Capture the cell that displays the provided text and extract its [X, Y] central coordinate. 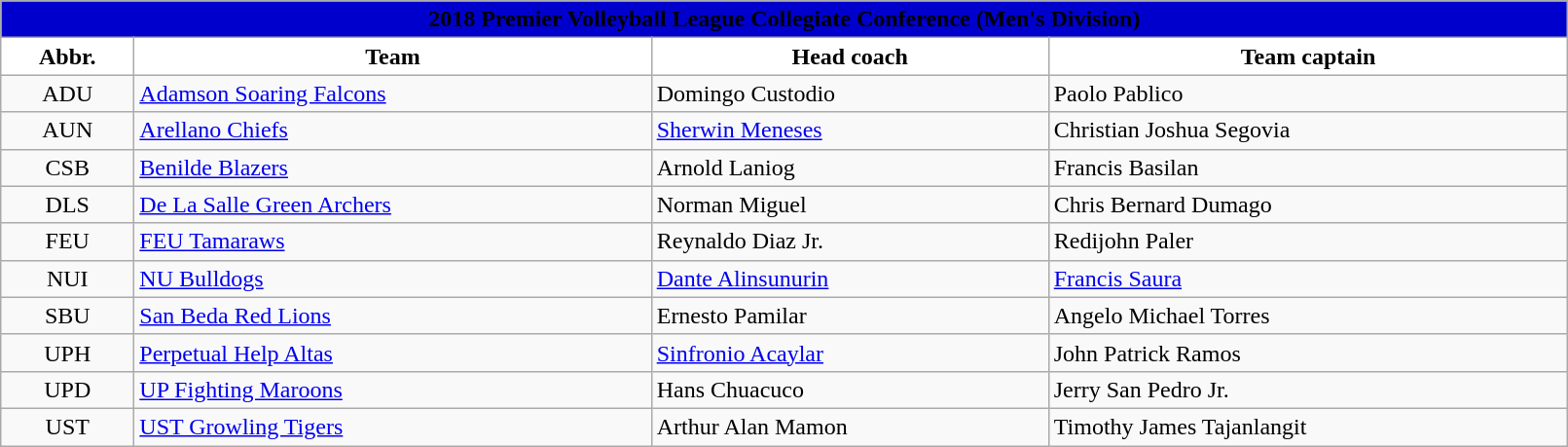
Abbr. [68, 56]
San Beda Red Lions [393, 316]
DLS [68, 205]
John Patrick Ramos [1308, 353]
Redijohn Paler [1308, 242]
Christian Joshua Segovia [1308, 130]
Ernesto Pamilar [850, 316]
Arnold Laniog [850, 168]
Benilde Blazers [393, 168]
Arellano Chiefs [393, 130]
Team captain [1308, 56]
Francis Saura [1308, 279]
Adamson Soaring Falcons [393, 93]
De La Salle Green Archers [393, 205]
Norman Miguel [850, 205]
Angelo Michael Torres [1308, 316]
UST Growling Tigers [393, 427]
SBU [68, 316]
NUI [68, 279]
Francis Basilan [1308, 168]
Reynaldo Diaz Jr. [850, 242]
Jerry San Pedro Jr. [1308, 390]
FEU Tamaraws [393, 242]
AUN [68, 130]
ADU [68, 93]
UST [68, 427]
Sherwin Meneses [850, 130]
FEU [68, 242]
Paolo Pablico [1308, 93]
Domingo Custodio [850, 93]
Sinfronio Acaylar [850, 353]
Arthur Alan Mamon [850, 427]
Timothy James Tajanlangit [1308, 427]
NU Bulldogs [393, 279]
Head coach [850, 56]
Perpetual Help Altas [393, 353]
UPH [68, 353]
Chris Bernard Dumago [1308, 205]
Team [393, 56]
CSB [68, 168]
Dante Alinsunurin [850, 279]
2018 Premier Volleyball League Collegiate Conference (Men's Division) [784, 19]
UP Fighting Maroons [393, 390]
Hans Chuacuco [850, 390]
UPD [68, 390]
